Provide the (X, Y) coordinate of the cell's center where the given text is located.  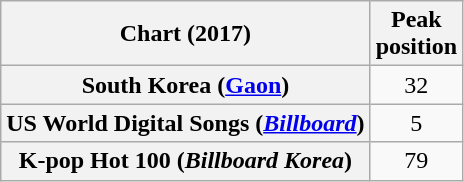
South Korea (Gaon) (186, 85)
K-pop Hot 100 (Billboard Korea) (186, 161)
79 (416, 161)
US World Digital Songs (Billboard) (186, 123)
5 (416, 123)
32 (416, 85)
Chart (2017) (186, 34)
Peakposition (416, 34)
